Return the [X, Y] coordinate for the center point of the cell that contains the specified text.  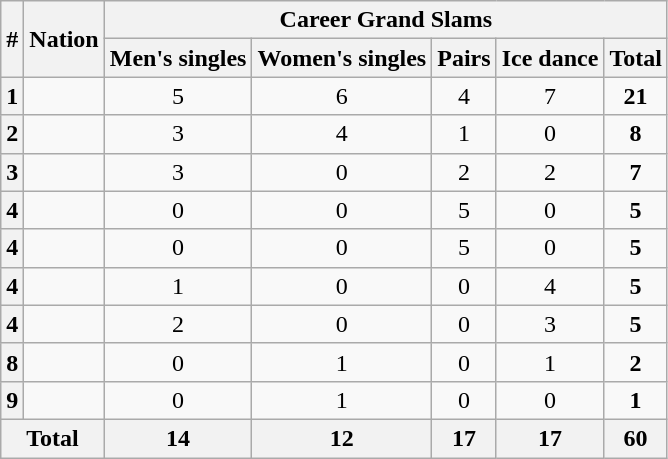
Nation [64, 39]
Women's singles [342, 58]
Pairs [464, 58]
21 [636, 96]
Men's singles [178, 58]
# [12, 39]
Career Grand Slams [386, 20]
12 [342, 438]
Ice dance [550, 58]
9 [12, 400]
14 [178, 438]
6 [342, 96]
60 [636, 438]
